Identify which cell holds the provided text, then report its [x, y] central coordinate. 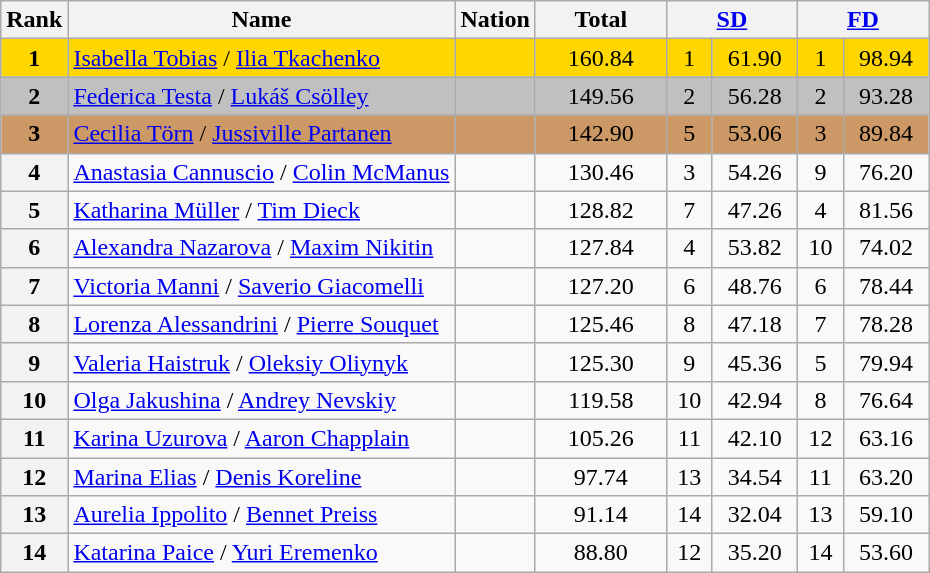
FD [862, 20]
128.82 [600, 210]
45.36 [754, 362]
54.26 [754, 172]
130.46 [600, 172]
53.06 [754, 134]
48.76 [754, 286]
63.20 [886, 477]
34.54 [754, 477]
56.28 [754, 96]
Federica Testa / Lukáš Csölley [262, 96]
125.46 [600, 324]
74.02 [886, 248]
78.44 [886, 286]
42.10 [754, 438]
89.84 [886, 134]
Cecilia Törn / Jussiville Partanen [262, 134]
SD [732, 20]
42.94 [754, 400]
32.04 [754, 515]
53.82 [754, 248]
Victoria Manni / Saverio Giacomelli [262, 286]
81.56 [886, 210]
Valeria Haistruk / Oleksiy Oliynyk [262, 362]
76.64 [886, 400]
78.28 [886, 324]
Katharina Müller / Tim Dieck [262, 210]
142.90 [600, 134]
Aurelia Ippolito / Bennet Preiss [262, 515]
53.60 [886, 553]
127.84 [600, 248]
76.20 [886, 172]
127.20 [600, 286]
149.56 [600, 96]
Nation [495, 20]
Marina Elias / Denis Koreline [262, 477]
35.20 [754, 553]
59.10 [886, 515]
91.14 [600, 515]
125.30 [600, 362]
Isabella Tobias / Ilia Tkachenko [262, 58]
Name [262, 20]
47.26 [754, 210]
63.16 [886, 438]
79.94 [886, 362]
119.58 [600, 400]
105.26 [600, 438]
97.74 [600, 477]
93.28 [886, 96]
Karina Uzurova / Aaron Chapplain [262, 438]
88.80 [600, 553]
Katarina Paice / Yuri Eremenko [262, 553]
98.94 [886, 58]
Rank [34, 20]
Lorenza Alessandrini / Pierre Souquet [262, 324]
160.84 [600, 58]
Olga Jakushina / Andrey Nevskiy [262, 400]
Anastasia Cannuscio / Colin McManus [262, 172]
Total [600, 20]
61.90 [754, 58]
Alexandra Nazarova / Maxim Nikitin [262, 248]
47.18 [754, 324]
